Capture the cell that displays the provided text and extract its [X, Y] central coordinate. 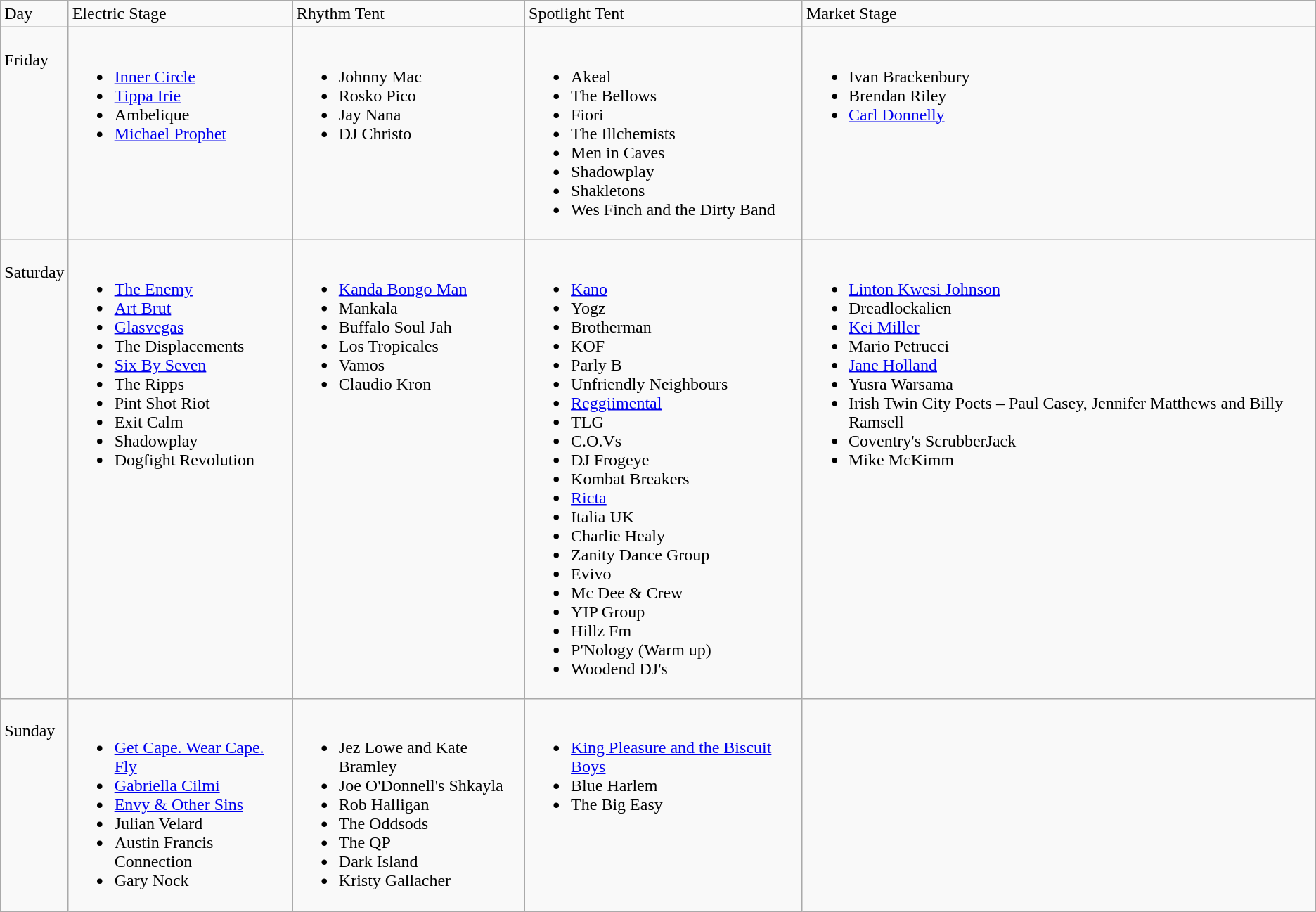
The EnemyArt BrutGlasvegasThe DisplacementsSix By SevenThe RippsPint Shot RiotExit CalmShadowplayDogfight Revolution [180, 470]
Electric Stage [180, 14]
Rhythm Tent [408, 14]
Get Cape. Wear Cape. FlyGabriella CilmiEnvy & Other SinsJulian VelardAustin Francis ConnectionGary Nock [180, 805]
Kanda Bongo ManMankalaBuffalo Soul JahLos TropicalesVamosClaudio Kron [408, 470]
King Pleasure and the Biscuit BoysBlue HarlemThe Big Easy [664, 805]
Inner CircleTippa IrieAmbeliqueMichael Prophet [180, 134]
Spotlight Tent [664, 14]
Friday [34, 134]
Market Stage [1059, 14]
Sunday [34, 805]
Day [34, 14]
Johnny MacRosko PicoJay NanaDJ Christo [408, 134]
Saturday [34, 470]
AkealThe BellowsFioriThe IllchemistsMen in CavesShadowplayShakletonsWes Finch and the Dirty Band [664, 134]
Jez Lowe and Kate BramleyJoe O'Donnell's ShkaylaRob HalliganThe OddsodsThe QPDark IslandKristy Gallacher [408, 805]
Ivan BrackenburyBrendan RileyCarl Donnelly [1059, 134]
